Determine the (X, Y) coordinate at the center of the cell enclosing the given text.  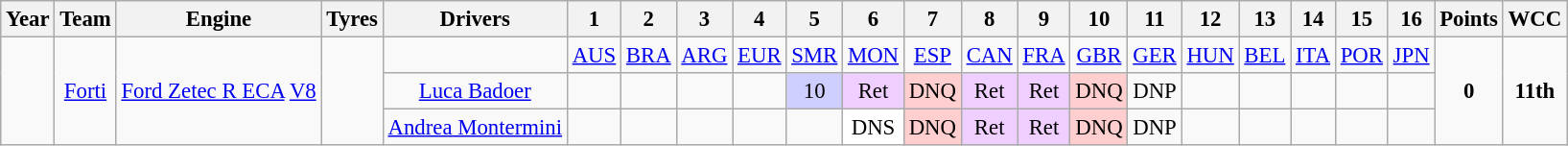
AUS (594, 56)
Andrea Montermini (475, 128)
Drivers (475, 19)
11th (1534, 92)
Year (28, 19)
SMR (815, 56)
BEL (1265, 56)
BRA (648, 56)
JPN (1412, 56)
4 (760, 19)
Team (85, 19)
GER (1155, 56)
POR (1362, 56)
6 (874, 19)
9 (1043, 19)
ITA (1314, 56)
EUR (760, 56)
1 (594, 19)
GBR (1099, 56)
7 (932, 19)
ARG (704, 56)
16 (1412, 19)
Points (1469, 19)
Tyres (352, 19)
Forti (85, 92)
5 (815, 19)
15 (1362, 19)
0 (1469, 92)
13 (1265, 19)
2 (648, 19)
FRA (1043, 56)
HUN (1210, 56)
DNS (874, 128)
Engine (219, 19)
Luca Badoer (475, 91)
8 (990, 19)
CAN (990, 56)
14 (1314, 19)
Ford Zetec R ECA V8 (219, 92)
MON (874, 56)
3 (704, 19)
12 (1210, 19)
ESP (932, 56)
WCC (1534, 19)
11 (1155, 19)
